Pinpoint the cell where the given text exists, returning its [X, Y] midpoint coordinate. 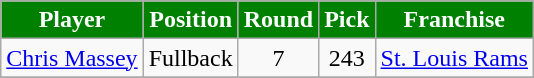
Chris Massey [72, 58]
243 [347, 58]
St. Louis Rams [454, 58]
Fullback [190, 58]
7 [278, 58]
Round [278, 20]
Player [72, 20]
Position [190, 20]
Franchise [454, 20]
Pick [347, 20]
